Provide the [x, y] coordinate of the cell's center where the given text is located.  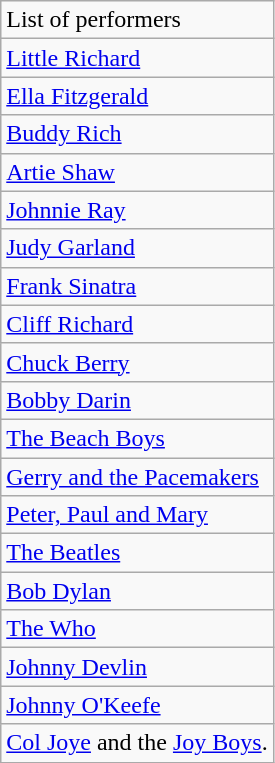
Frank Sinatra [137, 286]
Johnny O'Keefe [137, 705]
Gerry and the Pacemakers [137, 477]
Col Joye and the Joy Boys. [137, 743]
Little Richard [137, 58]
The Who [137, 629]
Bobby Darin [137, 400]
Judy Garland [137, 248]
The Beatles [137, 553]
Johnnie Ray [137, 210]
Buddy Rich [137, 134]
Chuck Berry [137, 362]
Artie Shaw [137, 172]
Johnny Devlin [137, 667]
List of performers [137, 20]
Cliff Richard [137, 324]
Ella Fitzgerald [137, 96]
Peter, Paul and Mary [137, 515]
Bob Dylan [137, 591]
The Beach Boys [137, 438]
